Output the [X, Y] coordinate of the center of the cell containing the given text.  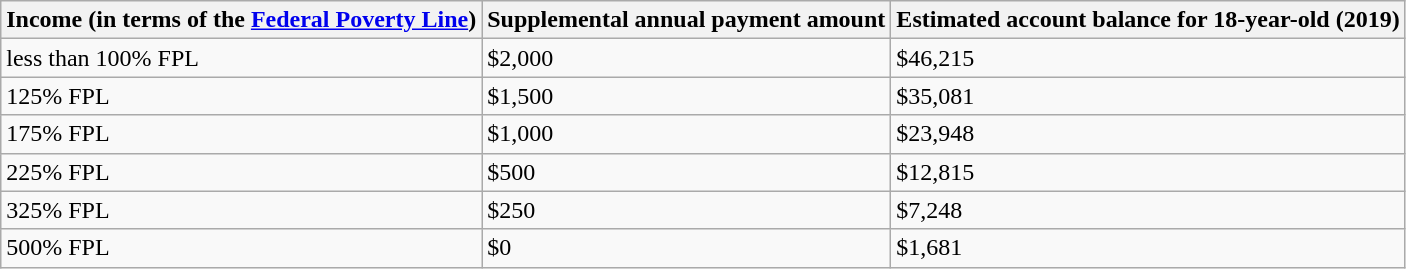
500% FPL [242, 248]
$46,215 [1148, 58]
$23,948 [1148, 134]
175% FPL [242, 134]
$1,500 [686, 96]
$1,000 [686, 134]
$500 [686, 172]
$1,681 [1148, 248]
$250 [686, 210]
$35,081 [1148, 96]
less than 100% FPL [242, 58]
325% FPL [242, 210]
Estimated account balance for 18-year-old (2019) [1148, 20]
$7,248 [1148, 210]
$2,000 [686, 58]
Income (in terms of the Federal Poverty Line) [242, 20]
125% FPL [242, 96]
225% FPL [242, 172]
$0 [686, 248]
Supplemental annual payment amount [686, 20]
$12,815 [1148, 172]
